Scan for the cell matching the given text and deliver its (x, y) coordinate at center. 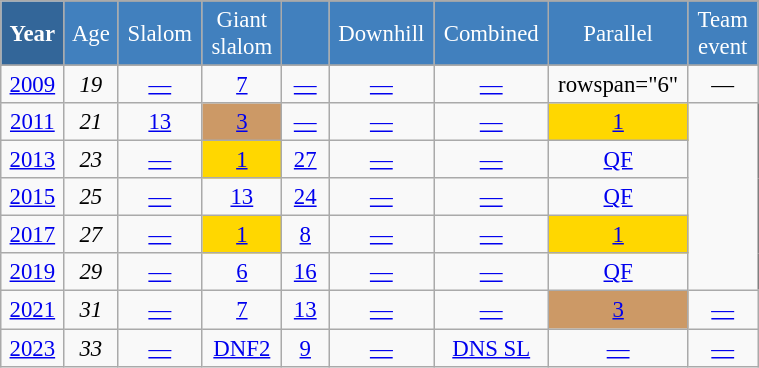
Slalom (160, 34)
Combined (491, 34)
16 (306, 273)
9 (306, 348)
2013 (32, 160)
23 (91, 160)
6 (242, 273)
rowspan="6" (618, 85)
29 (91, 273)
25 (91, 197)
DNF2 (242, 348)
DNS SL (491, 348)
2011 (32, 122)
31 (91, 310)
21 (91, 122)
24 (306, 197)
8 (306, 235)
Year (32, 34)
Downhill (382, 34)
2023 (32, 348)
2017 (32, 235)
19 (91, 85)
2019 (32, 273)
2009 (32, 85)
2021 (32, 310)
33 (91, 348)
Giantslalom (242, 34)
Team event (723, 34)
2015 (32, 197)
Parallel (618, 34)
Age (91, 34)
